Detect which cell encompasses the target text, then output its [X, Y] center coordinate. 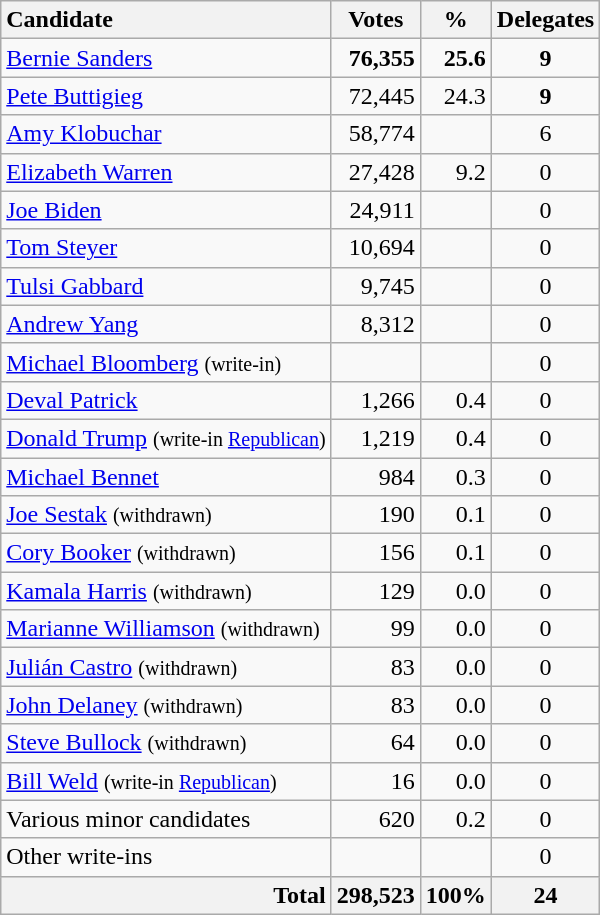
Michael Bloomberg (write-in) [166, 362]
Marianne Williamson (withdrawn) [166, 629]
% [456, 20]
Various minor candidates [166, 819]
Other write-ins [166, 857]
Cory Booker (withdrawn) [166, 553]
9.2 [456, 172]
Joe Biden [166, 210]
Michael Bennet [166, 477]
156 [376, 553]
Tulsi Gabbard [166, 286]
24 [545, 895]
64 [376, 743]
Delegates [545, 20]
Tom Steyer [166, 248]
24,911 [376, 210]
298,523 [376, 895]
Kamala Harris (withdrawn) [166, 591]
Donald Trump (write-in Republican) [166, 438]
Steve Bullock (withdrawn) [166, 743]
99 [376, 629]
Julián Castro (withdrawn) [166, 667]
Bernie Sanders [166, 58]
John Delaney (withdrawn) [166, 705]
16 [376, 781]
Elizabeth Warren [166, 172]
620 [376, 819]
24.3 [456, 96]
Amy Klobuchar [166, 134]
Deval Patrick [166, 400]
25.6 [456, 58]
Bill Weld (write-in Republican) [166, 781]
58,774 [376, 134]
9,745 [376, 286]
1,266 [376, 400]
6 [545, 134]
Andrew Yang [166, 324]
190 [376, 515]
Votes [376, 20]
1,219 [376, 438]
10,694 [376, 248]
Total [166, 895]
Pete Buttigieg [166, 96]
0.2 [456, 819]
100% [456, 895]
Candidate [166, 20]
Joe Sestak (withdrawn) [166, 515]
27,428 [376, 172]
72,445 [376, 96]
984 [376, 477]
76,355 [376, 58]
8,312 [376, 324]
0.3 [456, 477]
129 [376, 591]
